Output the [X, Y] coordinate of the center of the cell containing the given text.  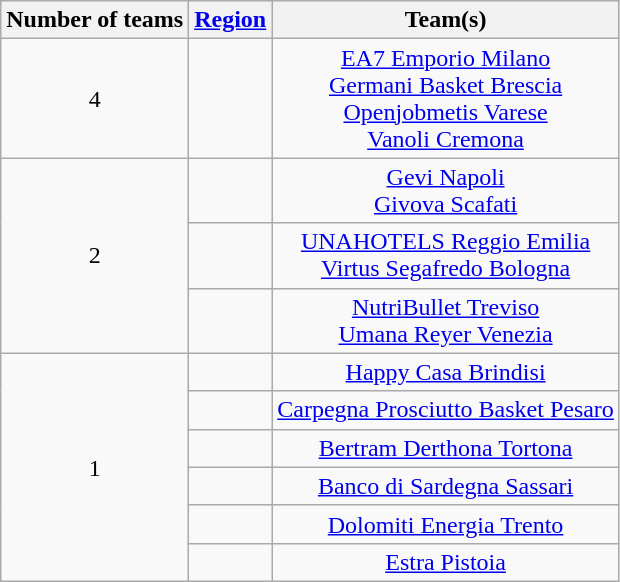
2 [95, 256]
UNAHOTELS Reggio EmiliaVirtus Segafredo Bologna [446, 256]
Number of teams [95, 20]
Bertram Derthona Tortona [446, 448]
Region [230, 20]
NutriBullet TrevisoUmana Reyer Venezia [446, 320]
Carpegna Prosciutto Basket Pesaro [446, 410]
Estra Pistoia [446, 562]
1 [95, 467]
EA7 Emporio MilanoGermani Basket BresciaOpenjobmetis VareseVanoli Cremona [446, 98]
Gevi NapoliGivova Scafati [446, 190]
Team(s) [446, 20]
Dolomiti Energia Trento [446, 524]
4 [95, 98]
Happy Casa Brindisi [446, 372]
Banco di Sardegna Sassari [446, 486]
